Find where the given text appears and provide that cell's center as [x, y] coordinate. 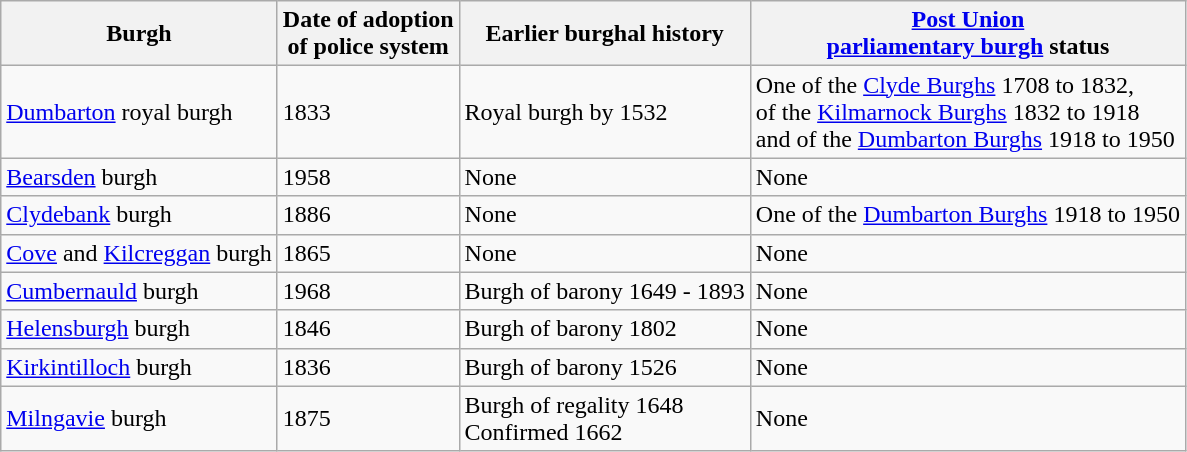
Burgh of barony 1526 [604, 367]
Burgh of barony 1802 [604, 329]
Burgh [140, 34]
Post Union parliamentary burgh status [968, 34]
Dumbarton royal burgh [140, 112]
1833 [368, 112]
1968 [368, 291]
Bearsden burgh [140, 177]
1865 [368, 253]
Date of adoption of police system [368, 34]
Cove and Kilcreggan burgh [140, 253]
1958 [368, 177]
Burgh of regality 1648 Confirmed 1662 [604, 418]
Clydebank burgh [140, 215]
Milngavie burgh [140, 418]
Burgh of barony 1649 - 1893 [604, 291]
1836 [368, 367]
1886 [368, 215]
Royal burgh by 1532 [604, 112]
Kirkintilloch burgh [140, 367]
One of the Clyde Burghs 1708 to 1832, of the Kilmarnock Burghs 1832 to 1918 and of the Dumbarton Burghs 1918 to 1950 [968, 112]
Cumbernauld burgh [140, 291]
1875 [368, 418]
One of the Dumbarton Burghs 1918 to 1950 [968, 215]
Earlier burghal history [604, 34]
1846 [368, 329]
Helensburgh burgh [140, 329]
